From the cell containing the given text, extract its center point as (X, Y) coordinate. 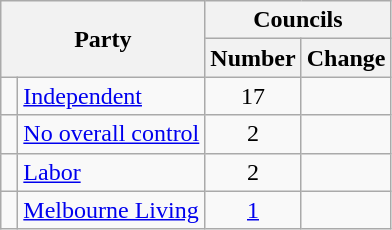
Melbourne Living (112, 210)
17 (253, 96)
Independent (112, 96)
1 (253, 210)
Number (253, 58)
Councils (298, 20)
No overall control (112, 134)
Change (346, 58)
Labor (112, 172)
Party (103, 39)
